Return the (X, Y) coordinate for the center point of the cell that contains the specified text.  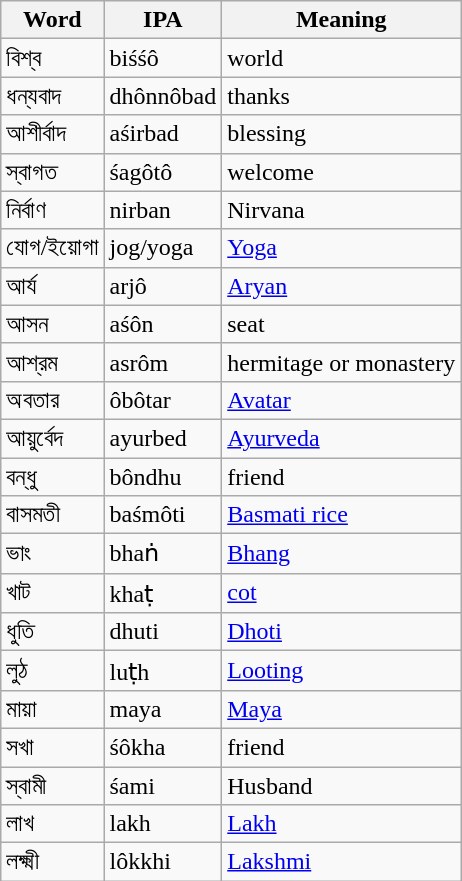
maya (163, 709)
arjô (163, 286)
baśmôti (163, 515)
Lakh (342, 824)
ধুতি (52, 632)
বাসমতী (52, 515)
Yoga (342, 248)
dhônnôbad (163, 96)
Husband (342, 785)
śôkha (163, 747)
blessing (342, 134)
লক্ষ্মী (52, 862)
Looting (342, 671)
thanks (342, 96)
ayurbed (163, 438)
অবতার (52, 400)
biśśô (163, 58)
মায়া (52, 709)
aśôn (163, 324)
aśirbad (163, 134)
বন্ধু (52, 477)
IPA (163, 20)
śagôtô (163, 172)
Word (52, 20)
śami (163, 785)
আশীর্বাদ (52, 134)
ভাং (52, 554)
luṭh (163, 671)
cot (342, 593)
খাট (52, 593)
লুঠ (52, 671)
আশ্রম (52, 362)
Meaning (342, 20)
nirban (163, 210)
আর্য (52, 286)
ধন্যবাদ (52, 96)
asrôm (163, 362)
স্বাগত (52, 172)
hermitage or monastery (342, 362)
আসন (52, 324)
Nirvana (342, 210)
আয়ুর্বেদ (52, 438)
Ayurveda (342, 438)
Avatar (342, 400)
Lakshmi (342, 862)
Aryan (342, 286)
lôkkhi (163, 862)
বিশ্ব (52, 58)
lakh (163, 824)
যোগ/ইয়োগা (52, 248)
নির্বাণ (52, 210)
bôndhu (163, 477)
Dhoti (342, 632)
Maya (342, 709)
লাখ (52, 824)
dhuti (163, 632)
world (342, 58)
Basmati rice (342, 515)
ôbôtar (163, 400)
Bhang (342, 554)
সখা (52, 747)
jog/yoga (163, 248)
bhaṅ (163, 554)
seat (342, 324)
welcome (342, 172)
khaṭ (163, 593)
স্বামী (52, 785)
